Find where the given text appears and provide that cell's center as (X, Y) coordinate. 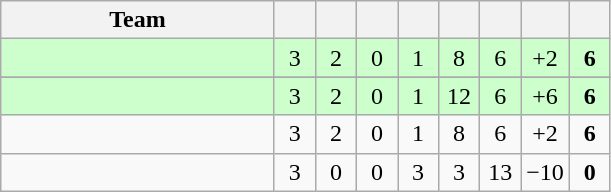
+6 (546, 96)
−10 (546, 172)
Team (138, 20)
12 (460, 96)
13 (500, 172)
